Return [X, Y] of the center of cell containing provided text 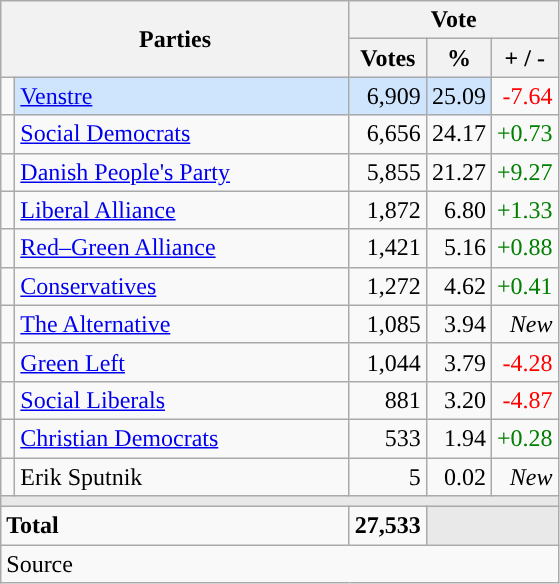
0.02 [458, 477]
1,272 [388, 286]
Social Liberals [182, 400]
% [458, 58]
Conservatives [182, 286]
533 [388, 438]
Danish People's Party [182, 172]
5.16 [458, 248]
-7.64 [524, 96]
Vote [454, 20]
Votes [388, 58]
+0.88 [524, 248]
Green Left [182, 362]
24.17 [458, 134]
4.62 [458, 286]
+1.33 [524, 210]
1,421 [388, 248]
1,872 [388, 210]
3.79 [458, 362]
27,533 [388, 526]
1,044 [388, 362]
Source [280, 564]
+0.41 [524, 286]
+0.73 [524, 134]
1,085 [388, 324]
Liberal Alliance [182, 210]
Parties [176, 39]
+ / - [524, 58]
Red–Green Alliance [182, 248]
21.27 [458, 172]
3.20 [458, 400]
Christian Democrats [182, 438]
881 [388, 400]
Social Democrats [182, 134]
5 [388, 477]
6,656 [388, 134]
The Alternative [182, 324]
6.80 [458, 210]
5,855 [388, 172]
+0.28 [524, 438]
+9.27 [524, 172]
6,909 [388, 96]
Total [176, 526]
3.94 [458, 324]
Venstre [182, 96]
Erik Sputnik [182, 477]
25.09 [458, 96]
1.94 [458, 438]
-4.28 [524, 362]
-4.87 [524, 400]
